Scan for the cell matching the given text and deliver its (x, y) coordinate at center. 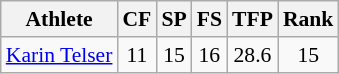
FS (210, 19)
CF (136, 19)
SP (174, 19)
Karin Telser (60, 55)
28.6 (252, 55)
TFP (252, 19)
16 (210, 55)
Rank (308, 19)
11 (136, 55)
Athlete (60, 19)
